Pinpoint the cell where the given text exists, returning its (x, y) midpoint coordinate. 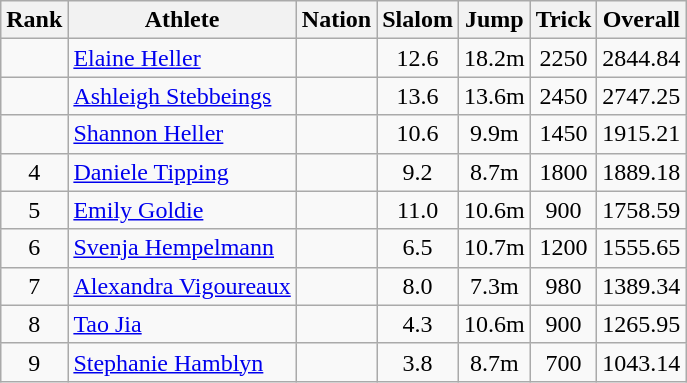
10.6 (418, 134)
9 (34, 362)
13.6m (494, 96)
1800 (564, 172)
2250 (564, 58)
18.2m (494, 58)
Svenja Hempelmann (182, 248)
11.0 (418, 210)
5 (34, 210)
1758.59 (642, 210)
13.6 (418, 96)
Overall (642, 20)
Shannon Heller (182, 134)
9.2 (418, 172)
Emily Goldie (182, 210)
Daniele Tipping (182, 172)
6 (34, 248)
1200 (564, 248)
1389.34 (642, 286)
1915.21 (642, 134)
700 (564, 362)
1555.65 (642, 248)
Trick (564, 20)
2844.84 (642, 58)
10.7m (494, 248)
2747.25 (642, 96)
8 (34, 324)
Athlete (182, 20)
Nation (336, 20)
Slalom (418, 20)
4 (34, 172)
7 (34, 286)
6.5 (418, 248)
8.0 (418, 286)
1450 (564, 134)
1265.95 (642, 324)
1889.18 (642, 172)
2450 (564, 96)
Tao Jia (182, 324)
7.3m (494, 286)
Rank (34, 20)
Ashleigh Stebbeings (182, 96)
Alexandra Vigoureaux (182, 286)
Elaine Heller (182, 58)
4.3 (418, 324)
980 (564, 286)
9.9m (494, 134)
Jump (494, 20)
3.8 (418, 362)
12.6 (418, 58)
Stephanie Hamblyn (182, 362)
1043.14 (642, 362)
